Output the (x, y) coordinate of the center of the cell containing the given text.  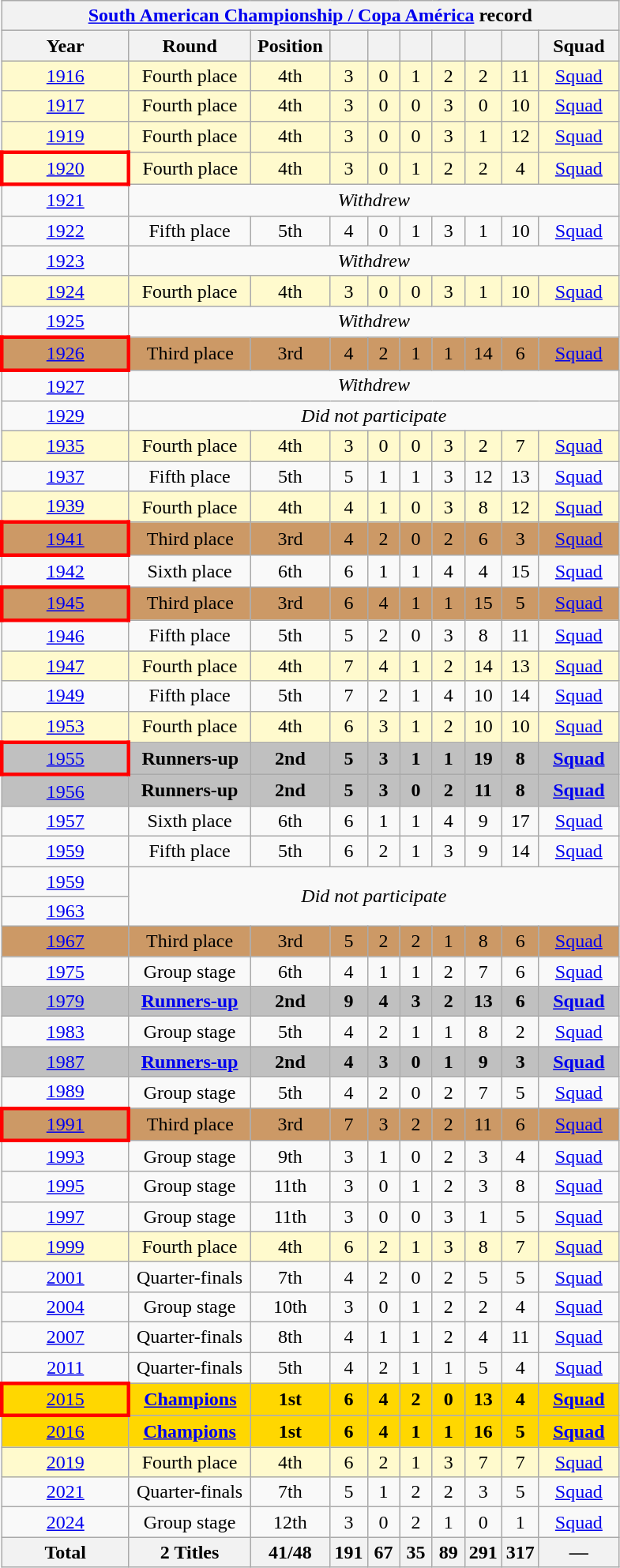
1989 (65, 1092)
1929 (65, 416)
Total (65, 1552)
1942 (65, 570)
1924 (65, 291)
317 (520, 1552)
1963 (65, 912)
— (578, 1552)
Year (65, 46)
1917 (65, 106)
1922 (65, 231)
9th (291, 1156)
1927 (65, 385)
1997 (65, 1216)
1999 (65, 1247)
1957 (65, 821)
2024 (65, 1522)
12th (291, 1522)
2 Titles (190, 1552)
19 (483, 758)
16 (483, 1431)
1995 (65, 1186)
1937 (65, 476)
1925 (65, 321)
67 (384, 1552)
2016 (65, 1431)
Round (190, 46)
2019 (65, 1462)
1921 (65, 201)
2015 (65, 1400)
1920 (65, 169)
2001 (65, 1277)
1926 (65, 354)
10th (291, 1307)
1941 (65, 539)
1947 (65, 666)
8th (291, 1337)
2021 (65, 1492)
291 (483, 1552)
1919 (65, 137)
17 (520, 821)
35 (415, 1552)
2004 (65, 1307)
1955 (65, 758)
1956 (65, 791)
1953 (65, 727)
1916 (65, 76)
41/48 (291, 1552)
Position (291, 46)
1967 (65, 942)
1979 (65, 1002)
191 (349, 1552)
1983 (65, 1032)
1987 (65, 1062)
1993 (65, 1156)
2007 (65, 1337)
89 (449, 1552)
2011 (65, 1368)
1939 (65, 507)
1946 (65, 635)
1945 (65, 604)
1935 (65, 446)
1923 (65, 261)
South American Championship / Copa América record (310, 16)
1949 (65, 696)
1991 (65, 1123)
1975 (65, 972)
